Scan for the cell matching the given text and deliver its (X, Y) coordinate at center. 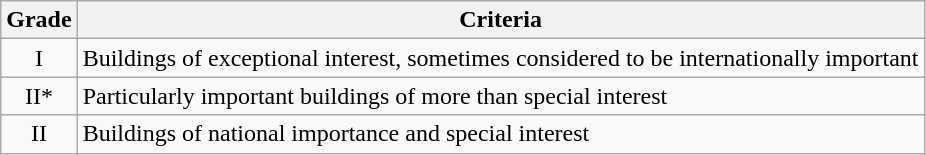
Criteria (500, 20)
II (39, 134)
Buildings of national importance and special interest (500, 134)
Grade (39, 20)
Particularly important buildings of more than special interest (500, 96)
II* (39, 96)
I (39, 58)
Buildings of exceptional interest, sometimes considered to be internationally important (500, 58)
